Find where the given text appears and provide that cell's center as [X, Y] coordinate. 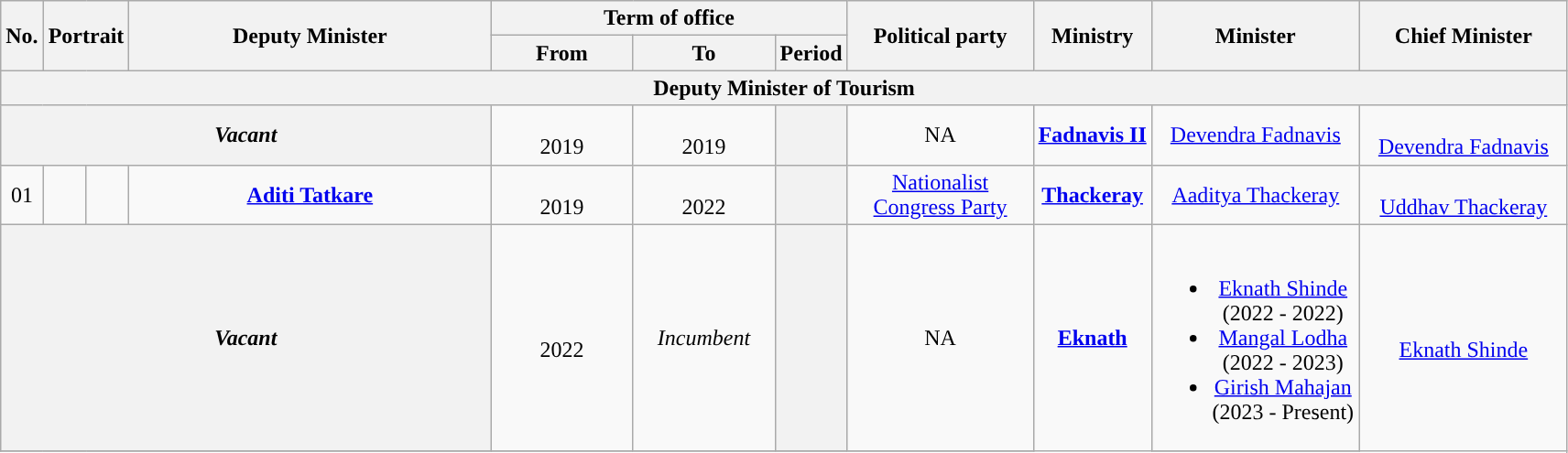
Incumbent [703, 338]
Eknath Shinde [1464, 338]
Portrait [86, 36]
Eknath [1092, 338]
To [703, 53]
01 [22, 194]
Aaditya Thackeray [1255, 194]
Ministry [1092, 36]
Aditi Tatkare [310, 194]
Deputy Minister [310, 36]
Minister [1255, 36]
Term of office [669, 18]
No. [22, 36]
Thackeray [1092, 194]
Nationalist Congress Party [940, 194]
Deputy Minister of Tourism [784, 88]
Fadnavis II [1092, 135]
Political party [940, 36]
Uddhav Thackeray [1464, 194]
From [562, 53]
Period [811, 53]
Chief Minister [1464, 36]
Eknath Shinde(2022 - 2022)Mangal Lodha (2022 - 2023)Girish Mahajan (2023 - Present) [1255, 338]
